Find where the given text appears and provide that cell's center as [X, Y] coordinate. 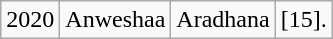
[15]. [304, 20]
Anweshaa [116, 20]
Aradhana [223, 20]
2020 [30, 20]
